Return [x, y] of the center of cell containing provided text 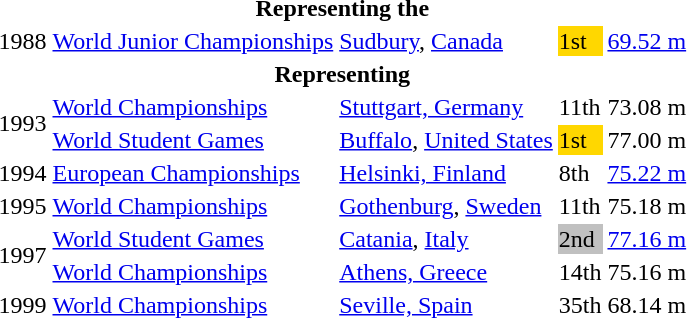
14th [580, 272]
Athens, Greece [446, 272]
Sudbury, Canada [446, 41]
2nd [580, 239]
Catania, Italy [446, 239]
Stuttgart, Germany [446, 107]
Buffalo, United States [446, 140]
Gothenburg, Sweden [446, 206]
European Championships [193, 173]
Helsinki, Finland [446, 173]
8th [580, 173]
World Junior Championships [193, 41]
